Return (x, y) of the center of cell containing provided text 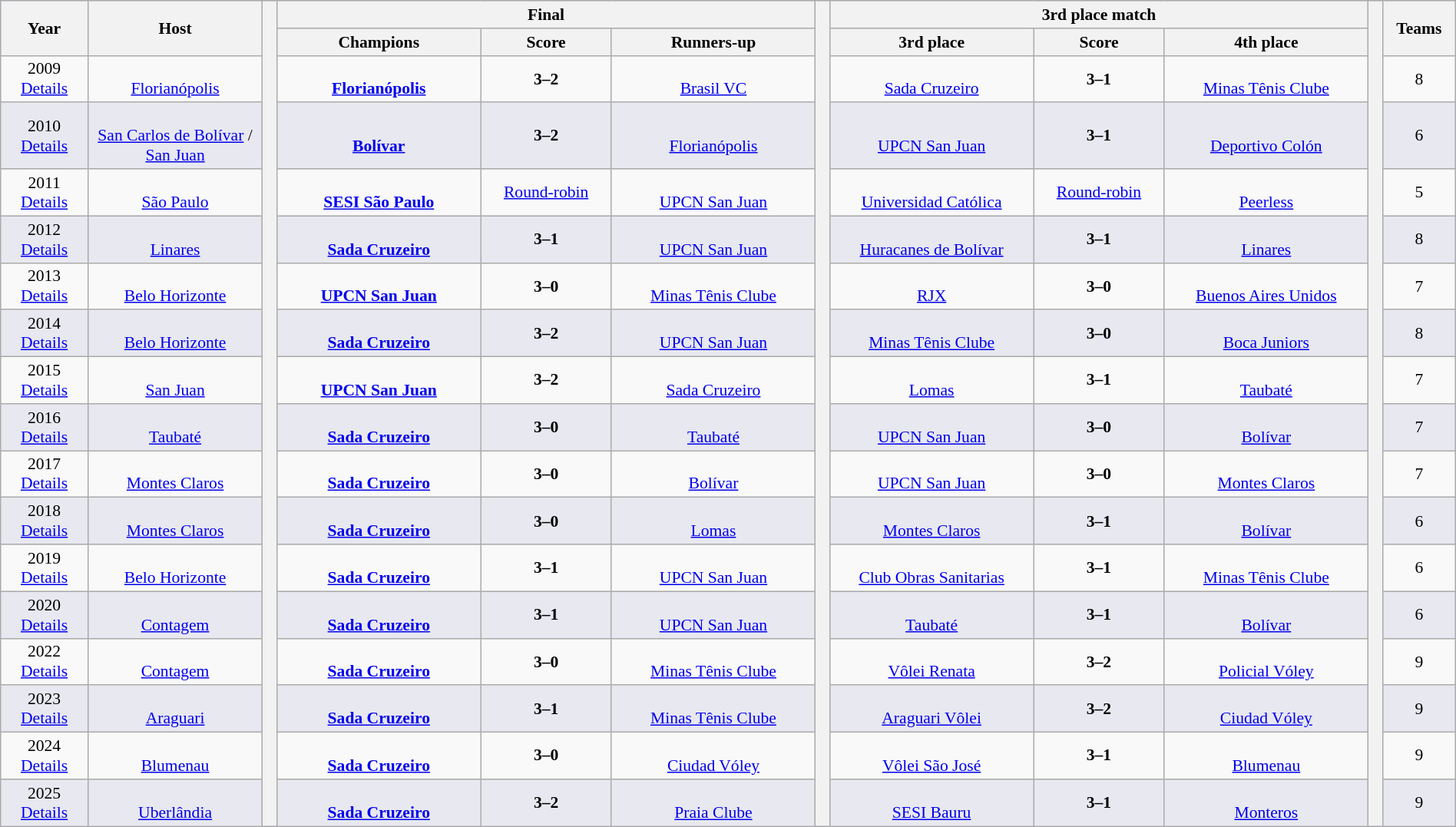
2012Details (45, 240)
3rd place (932, 42)
2022Details (45, 662)
2009Details (45, 78)
Praia Clube (713, 803)
Monteros (1266, 803)
2020Details (45, 614)
Host (175, 28)
Champions (379, 42)
RJX (932, 286)
Deportivo Colón (1266, 137)
Club Obras Sanitarias (932, 568)
Uberlândia (175, 803)
San Juan (175, 381)
2018Details (45, 521)
2016Details (45, 427)
Peerless (1266, 192)
2025Details (45, 803)
Universidad Católica (932, 192)
SESI Bauru (932, 803)
Brasil VC (713, 78)
Runners-up (713, 42)
Teams (1419, 28)
Policial Vóley (1266, 662)
Vôlei Renata (932, 662)
4th place (1266, 42)
2024Details (45, 756)
2017Details (45, 475)
San Carlos de Bolívar / San Juan (175, 137)
Buenos Aires Unidos (1266, 286)
Boca Juniors (1266, 333)
Final (547, 15)
Huracanes de Bolívar (932, 240)
SESI São Paulo (379, 192)
3rd place match (1100, 15)
Vôlei São José (932, 756)
São Paulo (175, 192)
2023Details (45, 710)
2010Details (45, 137)
2019Details (45, 568)
Araguari (175, 710)
Araguari Vôlei (932, 710)
2015Details (45, 381)
2013Details (45, 286)
2014Details (45, 333)
Year (45, 28)
5 (1419, 192)
2011Details (45, 192)
